Output the [x, y] coordinate of the center of the cell containing the given text.  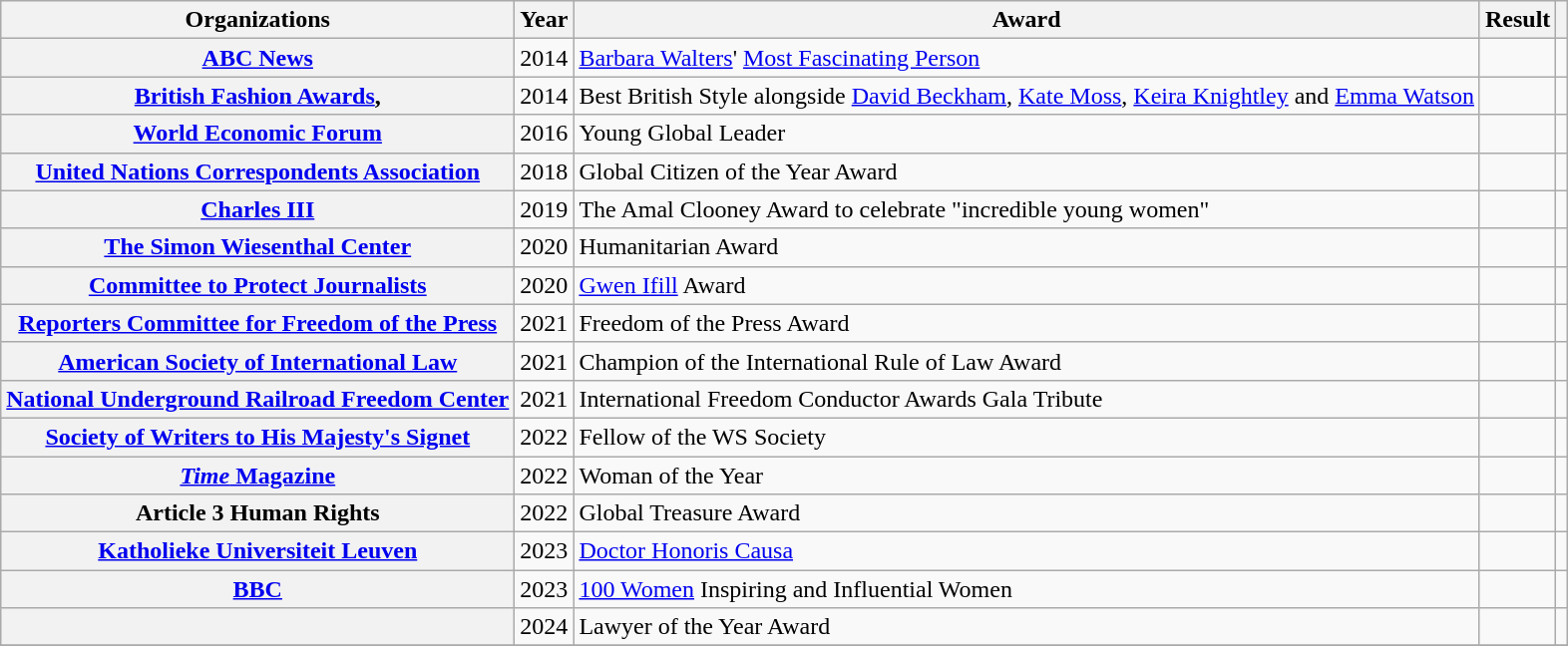
The Simon Wiesenthal Center [257, 247]
Woman of the Year [1027, 476]
National Underground Railroad Freedom Center [257, 399]
Katholieke Universiteit Leuven [257, 551]
Global Citizen of the Year Award [1027, 171]
Organizations [257, 20]
Fellow of the WS Society [1027, 437]
British Fashion Awards, [257, 96]
Year [545, 20]
Humanitarian Award [1027, 247]
Society of Writers to His Majesty's Signet [257, 437]
Article 3 Human Rights [257, 513]
BBC [257, 589]
2018 [545, 171]
2024 [545, 627]
ABC News [257, 58]
Barbara Walters' Most Fascinating Person [1027, 58]
Best British Style alongside David Beckham, Kate Moss, Keira Knightley and Emma Watson [1027, 96]
Award [1027, 20]
Doctor Honoris Causa [1027, 551]
American Society of International Law [257, 361]
Reporters Committee for Freedom of the Press [257, 323]
2016 [545, 134]
Young Global Leader [1027, 134]
Lawyer of the Year Award [1027, 627]
Gwen Ifill Award [1027, 285]
Result [1517, 20]
Charles III [257, 209]
World Economic Forum [257, 134]
Freedom of the Press Award [1027, 323]
International Freedom Conductor Awards Gala Tribute [1027, 399]
Global Treasure Award [1027, 513]
100 Women Inspiring and Influential Women [1027, 589]
United Nations Correspondents Association [257, 171]
Committee to Protect Journalists [257, 285]
The Amal Clooney Award to celebrate "incredible young women" [1027, 209]
2019 [545, 209]
Champion of the International Rule of Law Award [1027, 361]
Time Magazine [257, 476]
